Capture the cell that displays the provided text and extract its [X, Y] central coordinate. 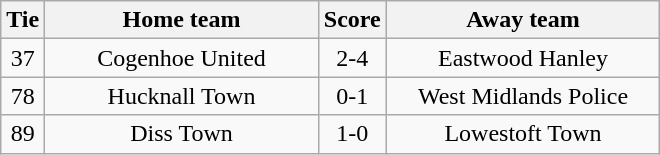
Diss Town [182, 134]
Score [352, 20]
1-0 [352, 134]
89 [23, 134]
Cogenhoe United [182, 58]
Eastwood Hanley [523, 58]
2-4 [352, 58]
Home team [182, 20]
0-1 [352, 96]
Lowestoft Town [523, 134]
78 [23, 96]
Tie [23, 20]
Hucknall Town [182, 96]
West Midlands Police [523, 96]
Away team [523, 20]
37 [23, 58]
